Determine the (X, Y) coordinate at the center of the cell enclosing the given text.  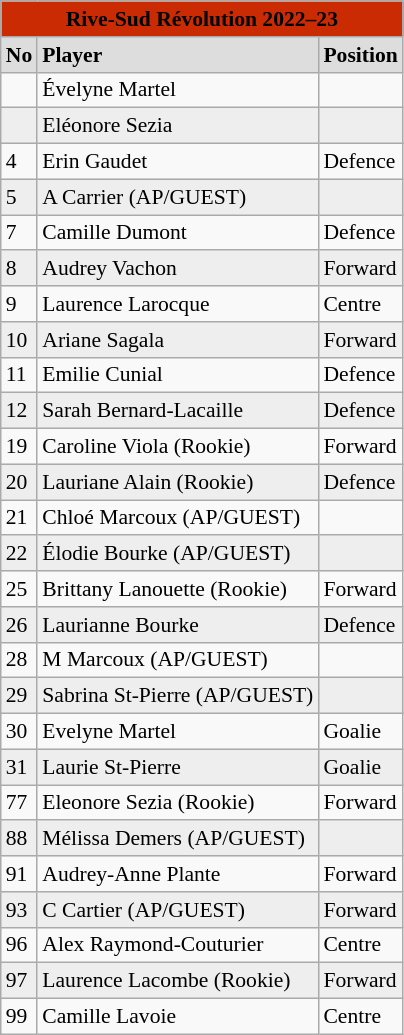
A Carrier (AP/GUEST) (178, 197)
99 (20, 1017)
C Cartier (AP/GUEST) (178, 910)
M Marcoux (AP/GUEST) (178, 660)
Camille Lavoie (178, 1017)
Laurence Lacombe (Rookie) (178, 981)
88 (20, 839)
Eleonore Sezia (Rookie) (178, 803)
Emilie Cunial (178, 375)
Erin Gaudet (178, 162)
5 (20, 197)
Chloé Marcoux (AP/GUEST) (178, 518)
26 (20, 625)
Ariane Sagala (178, 340)
10 (20, 340)
30 (20, 732)
96 (20, 945)
Laurie St-Pierre (178, 767)
91 (20, 874)
Brittany Lanouette (Rookie) (178, 589)
Évelyne Martel (178, 90)
Alex Raymond-Couturier (178, 945)
22 (20, 554)
No (20, 55)
20 (20, 482)
9 (20, 304)
4 (20, 162)
Rive-Sud Révolution 2022–23 (202, 19)
77 (20, 803)
12 (20, 411)
19 (20, 447)
93 (20, 910)
Player (178, 55)
25 (20, 589)
11 (20, 375)
Evelyne Martel (178, 732)
Lauriane Alain (Rookie) (178, 482)
97 (20, 981)
21 (20, 518)
Élodie Bourke (AP/GUEST) (178, 554)
Laurence Larocque (178, 304)
31 (20, 767)
28 (20, 660)
7 (20, 233)
Caroline Viola (Rookie) (178, 447)
Eléonore Sezia (178, 126)
8 (20, 269)
Audrey-Anne Plante (178, 874)
29 (20, 696)
Sarah Bernard-Lacaille (178, 411)
Camille Dumont (178, 233)
Laurianne Bourke (178, 625)
Position (360, 55)
Audrey Vachon (178, 269)
Mélissa Demers (AP/GUEST) (178, 839)
Sabrina St-Pierre (AP/GUEST) (178, 696)
